Identify which cell holds the provided text, then report its [X, Y] central coordinate. 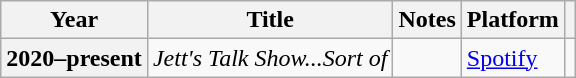
Platform [512, 20]
Jett's Talk Show...Sort of [270, 58]
Title [270, 20]
Notes [427, 20]
Spotify [512, 58]
2020–present [74, 58]
Year [74, 20]
